Return the [x, y] coordinate for the center point of the cell that contains the specified text.  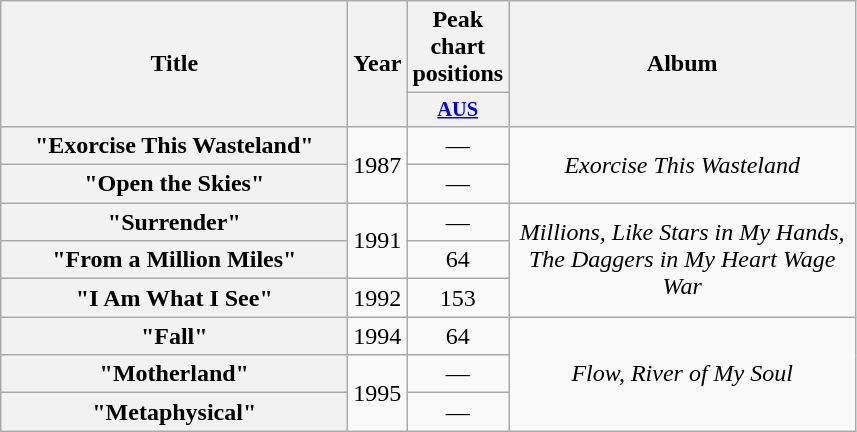
"Fall" [174, 336]
"I Am What I See" [174, 298]
Flow, River of My Soul [682, 374]
153 [458, 298]
1995 [378, 393]
"Exorcise This Wasteland" [174, 145]
Album [682, 64]
Peak chart positions [458, 47]
"Metaphysical" [174, 412]
1987 [378, 164]
"Surrender" [174, 222]
"Open the Skies" [174, 184]
AUS [458, 110]
1992 [378, 298]
"From a Million Miles" [174, 260]
Exorcise This Wasteland [682, 164]
1994 [378, 336]
1991 [378, 241]
Millions, Like Stars in My Hands, The Daggers in My Heart Wage War [682, 260]
Title [174, 64]
Year [378, 64]
"Motherland" [174, 374]
